Detect which cell encompasses the target text, then output its [x, y] center coordinate. 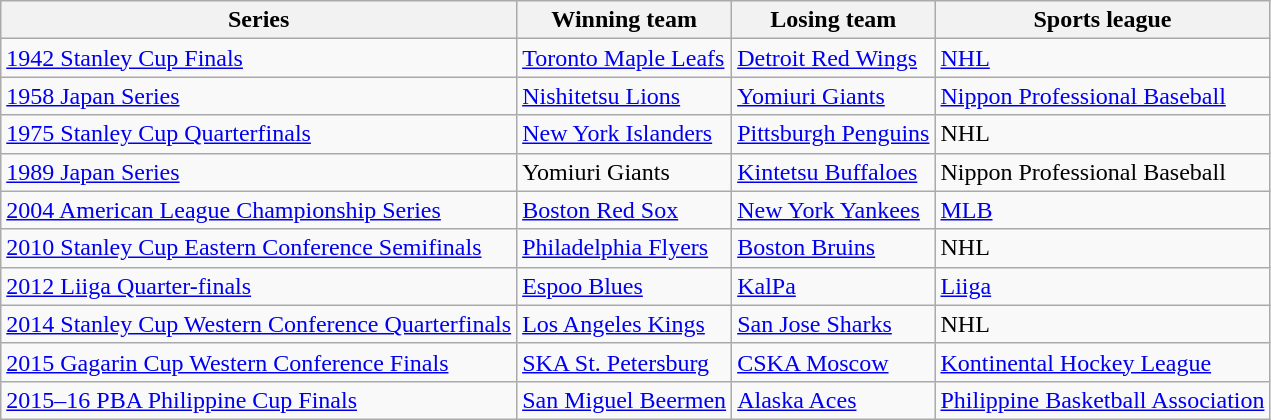
Philadelphia Flyers [624, 248]
1989 Japan Series [259, 172]
2012 Liiga Quarter-finals [259, 286]
Toronto Maple Leafs [624, 58]
New York Yankees [834, 210]
1975 Stanley Cup Quarterfinals [259, 134]
Sports league [1102, 20]
Detroit Red Wings [834, 58]
San Jose Sharks [834, 324]
2004 American League Championship Series [259, 210]
Pittsburgh Penguins [834, 134]
Liiga [1102, 286]
MLB [1102, 210]
Boston Bruins [834, 248]
Nishitetsu Lions [624, 96]
Series [259, 20]
Kontinental Hockey League [1102, 362]
Espoo Blues [624, 286]
Los Angeles Kings [624, 324]
Losing team [834, 20]
1942 Stanley Cup Finals [259, 58]
2015 Gagarin Cup Western Conference Finals [259, 362]
Winning team [624, 20]
San Miguel Beermen [624, 400]
Philippine Basketball Association [1102, 400]
Kintetsu Buffaloes [834, 172]
SKA St. Petersburg [624, 362]
1958 Japan Series [259, 96]
Boston Red Sox [624, 210]
New York Islanders [624, 134]
KalPa [834, 286]
Alaska Aces [834, 400]
2014 Stanley Cup Western Conference Quarterfinals [259, 324]
2015–16 PBA Philippine Cup Finals [259, 400]
2010 Stanley Cup Eastern Conference Semifinals [259, 248]
CSKA Moscow [834, 362]
